From the cell containing the given text, extract its center point as (x, y) coordinate. 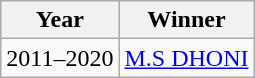
Year (60, 20)
2011–2020 (60, 58)
Winner (186, 20)
M.S DHONI (186, 58)
